Return the (x, y) coordinate for the center point of the cell that contains the specified text.  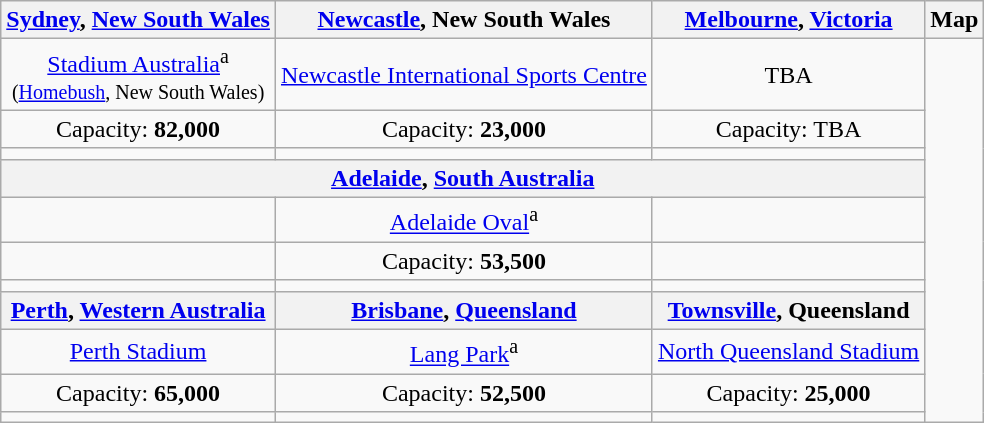
Newcastle International Sports Centre (464, 75)
Newcastle, New South Wales (464, 20)
North Queensland Stadium (788, 352)
Capacity: 52,500 (464, 393)
Sydney, New South Wales (138, 20)
TBA (788, 75)
Adelaide Ovala (464, 220)
Adelaide, South Australia (463, 178)
Capacity: 65,000 (138, 393)
Perth Stadium (138, 352)
Capacity: 23,000 (464, 129)
Map (954, 20)
Stadium Australiaa(Homebush, New South Wales) (138, 75)
Capacity: 53,500 (464, 261)
Townsville, Queensland (788, 310)
Brisbane, Queensland (464, 310)
Capacity: 82,000 (138, 129)
Melbourne, Victoria (788, 20)
Perth, Western Australia (138, 310)
Capacity: 25,000 (788, 393)
Capacity: TBA (788, 129)
Lang Parka (464, 352)
